Return (x, y) of the center of cell containing provided text 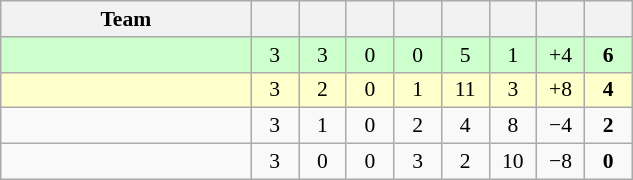
11 (465, 90)
Team (126, 19)
+8 (561, 90)
6 (608, 55)
8 (513, 126)
+4 (561, 55)
5 (465, 55)
−8 (561, 162)
10 (513, 162)
−4 (561, 126)
